Determine the (x, y) coordinate at the center of the cell enclosing the given text.  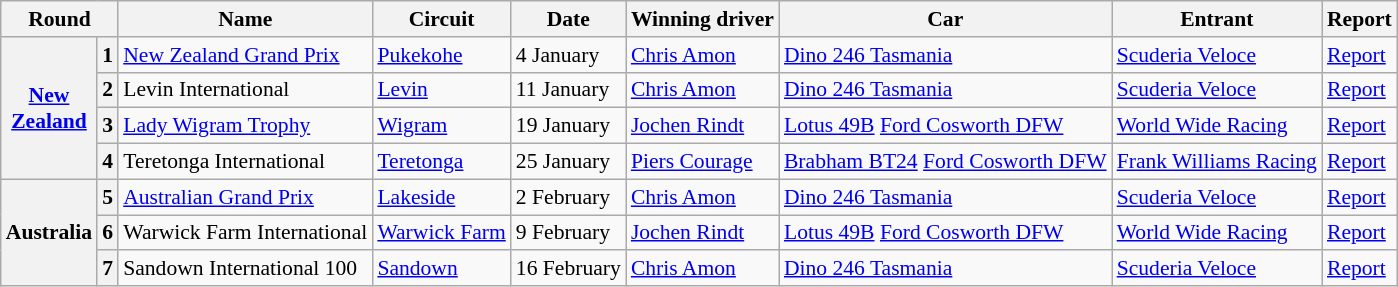
Warwick Farm International (245, 233)
Name (245, 19)
Wigram (441, 126)
Piers Courage (702, 162)
Winning driver (702, 19)
Frank Williams Racing (1217, 162)
2 February (568, 197)
7 (108, 269)
Circuit (441, 19)
Round (60, 19)
Australian Grand Prix (245, 197)
Sandown (441, 269)
4 January (568, 55)
Lady Wigram Trophy (245, 126)
Levin (441, 90)
Sandown International 100 (245, 269)
Levin International (245, 90)
Warwick Farm (441, 233)
3 (108, 126)
NewZealand (49, 108)
New Zealand Grand Prix (245, 55)
16 February (568, 269)
Pukekohe (441, 55)
Australia (49, 232)
Car (946, 19)
Lakeside (441, 197)
1 (108, 55)
2 (108, 90)
Date (568, 19)
4 (108, 162)
19 January (568, 126)
25 January (568, 162)
Teretonga International (245, 162)
Brabham BT24 Ford Cosworth DFW (946, 162)
Teretonga (441, 162)
5 (108, 197)
11 January (568, 90)
Entrant (1217, 19)
6 (108, 233)
9 February (568, 233)
